Search for the cell housing the specified text and yield its (x, y) center coordinate. 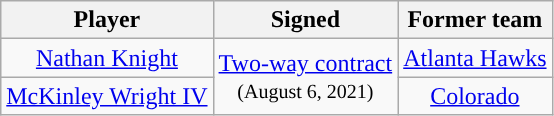
Two-way contract(August 6, 2021) (306, 77)
McKinley Wright IV (107, 96)
Nathan Knight (107, 58)
Signed (306, 20)
Atlanta Hawks (475, 58)
Colorado (475, 96)
Player (107, 20)
Former team (475, 20)
